Find where the given text appears and provide that cell's center as (x, y) coordinate. 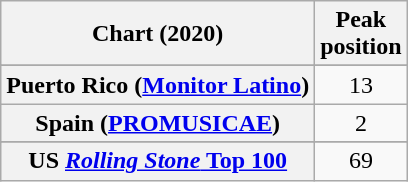
Puerto Rico (Monitor Latino) (158, 85)
69 (361, 161)
Peakposition (361, 34)
2 (361, 123)
Spain (PROMUSICAE) (158, 123)
Chart (2020) (158, 34)
13 (361, 85)
US Rolling Stone Top 100 (158, 161)
